Determine the [X, Y] coordinate at the center of the cell enclosing the given text.  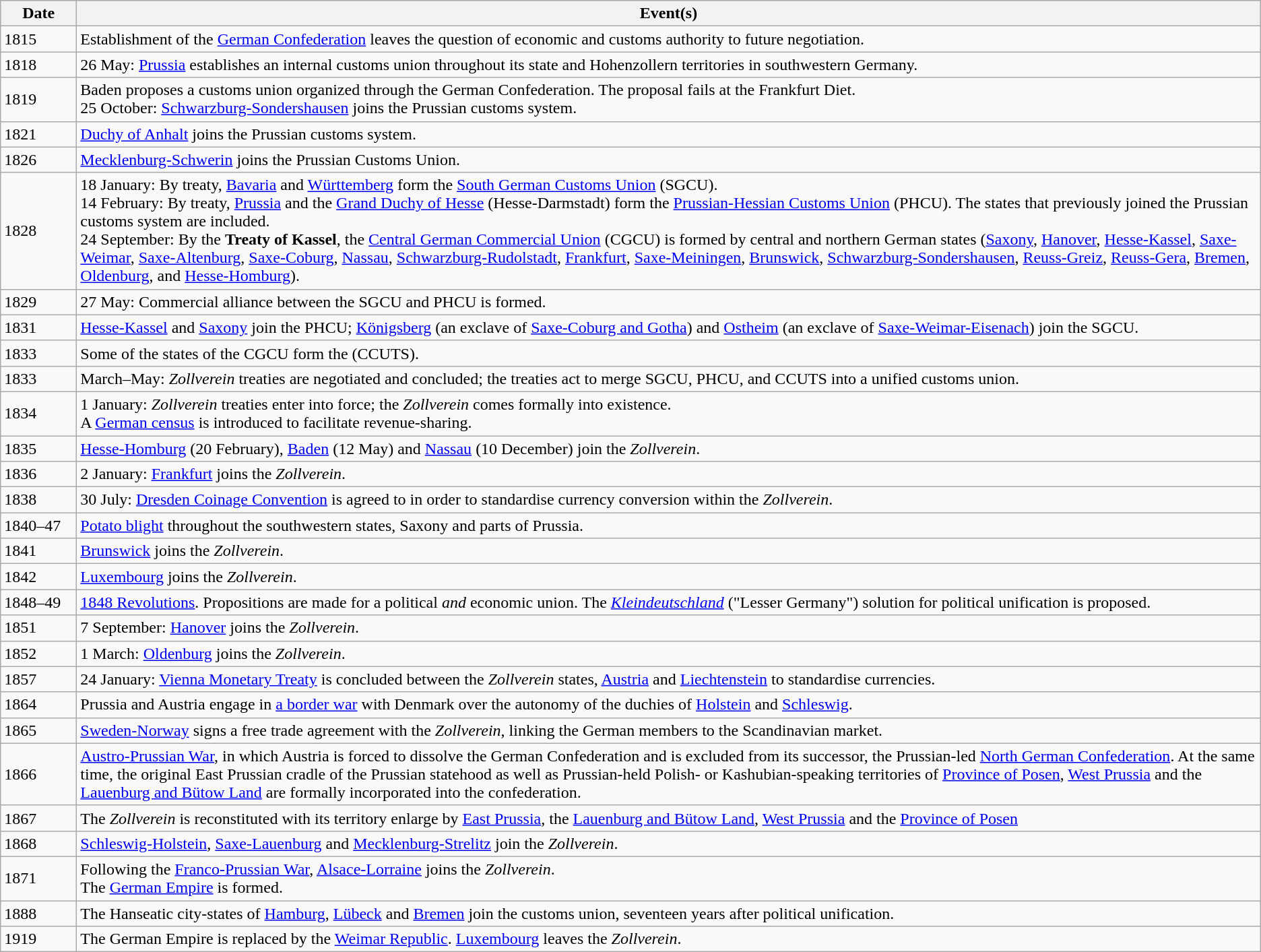
Luxembourg joins the Zollverein. [668, 577]
Potato blight throughout the southwestern states, Saxony and parts of Prussia. [668, 526]
1864 [39, 705]
Following the Franco-Prussian War, Alsace-Lorraine joins the Zollverein.The German Empire is formed. [668, 879]
1852 [39, 654]
1 March: Oldenburg joins the Zollverein. [668, 654]
2 January: Frankfurt joins the Zollverein. [668, 474]
26 May: Prussia establishes an internal customs union throughout its state and Hohenzollern territories in southwestern Germany. [668, 65]
1871 [39, 879]
1841 [39, 551]
Schleswig-Holstein, Saxe-Lauenburg and Mecklenburg-Strelitz join the Zollverein. [668, 844]
1848–49 [39, 602]
30 July: Dresden Coinage Convention is agreed to in order to standardise currency conversion within the Zollverein. [668, 500]
Event(s) [668, 13]
1835 [39, 448]
The German Empire is replaced by the Weimar Republic. Luxembourg leaves the Zollverein. [668, 939]
1888 [39, 913]
7 September: Hanover joins the Zollverein. [668, 628]
The Zollverein is reconstituted with its territory enlarge by East Prussia, the Lauenburg and Bütow Land, West Prussia and the Province of Posen [668, 818]
1842 [39, 577]
1866 [39, 774]
Mecklenburg-Schwerin joins the Prussian Customs Union. [668, 160]
1834 [39, 414]
1840–47 [39, 526]
1818 [39, 65]
Brunswick joins the Zollverein. [668, 551]
27 May: Commercial alliance between the SGCU and PHCU is formed. [668, 302]
1821 [39, 134]
Sweden-Norway signs a free trade agreement with the Zollverein, linking the German members to the Scandinavian market. [668, 730]
Hesse-Homburg (20 February), Baden (12 May) and Nassau (10 December) join the Zollverein. [668, 448]
1836 [39, 474]
1826 [39, 160]
1829 [39, 302]
1857 [39, 679]
The Hanseatic city-states of Hamburg, Lübeck and Bremen join the customs union, seventeen years after political unification. [668, 913]
1868 [39, 844]
Date [39, 13]
1819 [39, 100]
1865 [39, 730]
Establishment of the German Confederation leaves the question of economic and customs authority to future negotiation. [668, 39]
1838 [39, 500]
Duchy of Anhalt joins the Prussian customs system. [668, 134]
March–May: Zollverein treaties are negotiated and concluded; the treaties act to merge SGCU, PHCU, and CCUTS into a unified customs union. [668, 379]
Some of the states of the CGCU form the (CCUTS). [668, 353]
1828 [39, 230]
24 January: Vienna Monetary Treaty is concluded between the Zollverein states, Austria and Liechtenstein to standardise currencies. [668, 679]
1867 [39, 818]
1815 [39, 39]
1919 [39, 939]
Prussia and Austria engage in a border war with Denmark over the autonomy of the duchies of Holstein and Schleswig. [668, 705]
1851 [39, 628]
1831 [39, 327]
